For the text-containing cell, return its midpoint in [x, y] coordinate format. 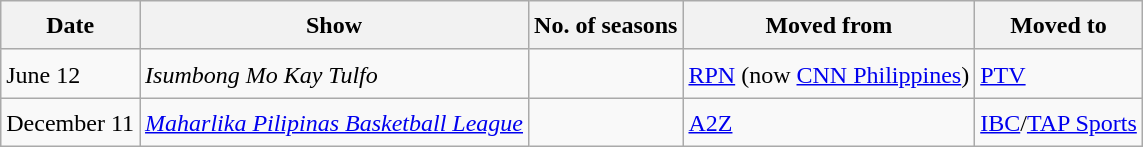
December 11 [70, 122]
Moved to [1059, 26]
RPN (now CNN Philippines) [829, 74]
Isumbong Mo Kay Tulfo [334, 74]
PTV [1059, 74]
Maharlika Pilipinas Basketball League [334, 122]
Date [70, 26]
A2Z [829, 122]
Show [334, 26]
Moved from [829, 26]
IBC/TAP Sports [1059, 122]
No. of seasons [606, 26]
June 12 [70, 74]
